From the cell containing the given text, extract its center point as [x, y] coordinate. 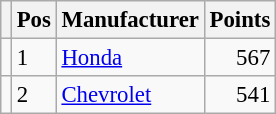
1 [34, 58]
Chevrolet [130, 95]
Pos [34, 20]
541 [240, 95]
567 [240, 58]
Points [240, 20]
2 [34, 95]
Manufacturer [130, 20]
Honda [130, 58]
